Scan for the cell matching the given text and deliver its [X, Y] coordinate at center. 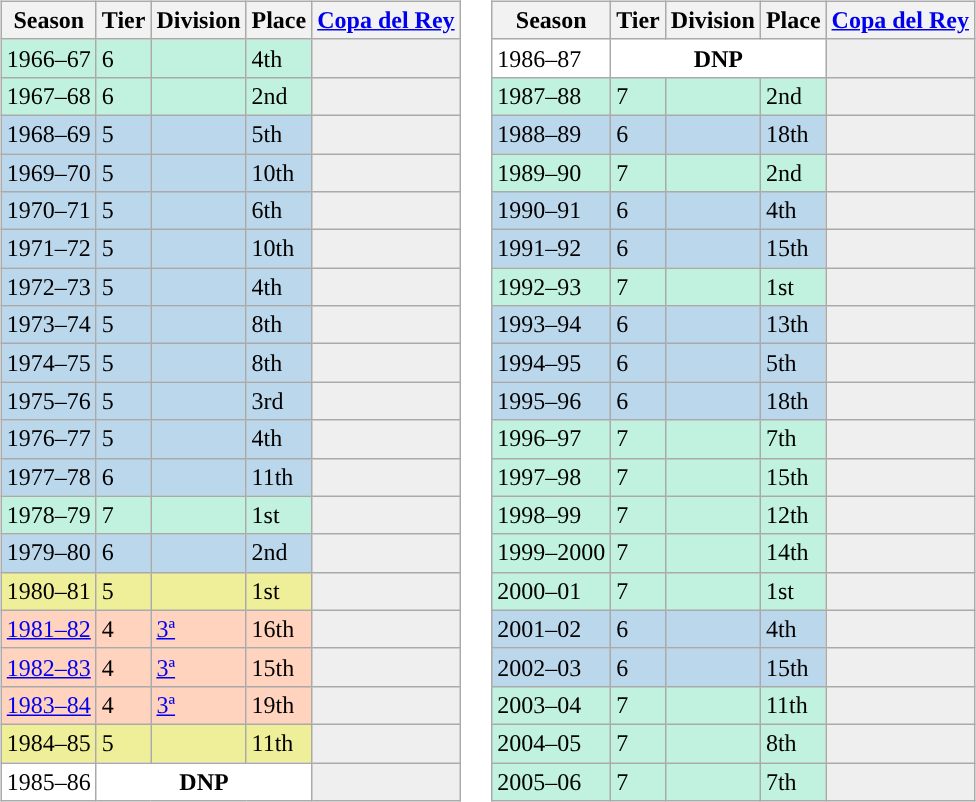
19th [279, 705]
3rd [279, 401]
1990–91 [552, 211]
1966–67 [48, 58]
1970–71 [48, 211]
1997–98 [552, 477]
2003–04 [552, 705]
1993–94 [552, 325]
1988–89 [552, 134]
12th [793, 515]
1980–81 [48, 591]
1976–77 [48, 439]
1989–90 [552, 173]
1977–78 [48, 477]
1983–84 [48, 705]
1982–83 [48, 667]
1981–82 [48, 629]
1998–99 [552, 515]
1996–97 [552, 439]
2005–06 [552, 781]
1995–96 [552, 401]
13th [793, 325]
2004–05 [552, 743]
2001–02 [552, 629]
6th [279, 211]
16th [279, 629]
1973–74 [48, 325]
1969–70 [48, 173]
1991–92 [552, 249]
1994–95 [552, 363]
1986–87 [552, 58]
1979–80 [48, 553]
1967–68 [48, 96]
1987–88 [552, 96]
1974–75 [48, 363]
1972–73 [48, 287]
1978–79 [48, 515]
1999–2000 [552, 553]
2002–03 [552, 667]
1984–85 [48, 743]
1985–86 [48, 781]
2000–01 [552, 591]
1971–72 [48, 249]
1992–93 [552, 287]
1968–69 [48, 134]
1975–76 [48, 401]
14th [793, 553]
